Return (x, y) of the center of cell containing provided text 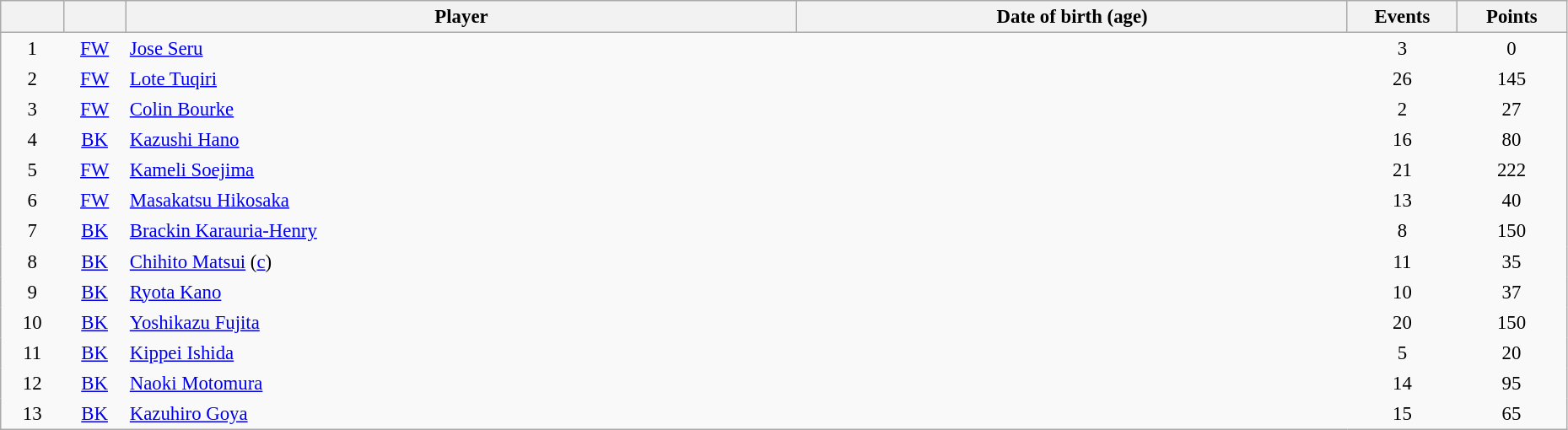
Jose Seru (461, 49)
35 (1511, 261)
21 (1402, 170)
Events (1402, 17)
12 (32, 383)
Kazushi Hano (461, 140)
40 (1511, 201)
80 (1511, 140)
6 (32, 201)
Yoshikazu Fujita (461, 322)
9 (32, 292)
Player (461, 17)
65 (1511, 413)
Colin Bourke (461, 109)
Masakatsu Hikosaka (461, 201)
Kazuhiro Goya (461, 413)
15 (1402, 413)
Kameli Soejima (461, 170)
Kippei Ishida (461, 352)
7 (32, 231)
37 (1511, 292)
145 (1511, 78)
1 (32, 49)
Date of birth (age) (1073, 17)
26 (1402, 78)
0 (1511, 49)
4 (32, 140)
16 (1402, 140)
Points (1511, 17)
Chihito Matsui (c) (461, 261)
27 (1511, 109)
Lote Tuqiri (461, 78)
Brackin Karauria-Henry (461, 231)
95 (1511, 383)
Ryota Kano (461, 292)
Naoki Motomura (461, 383)
222 (1511, 170)
14 (1402, 383)
